Return (x, y) of the center of cell containing provided text 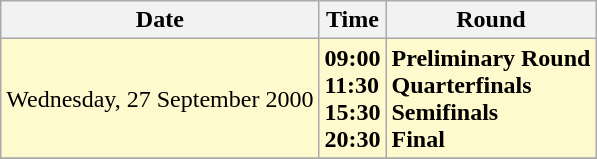
Date (160, 20)
Preliminary RoundQuarterfinalsSemifinalsFinal (491, 98)
Wednesday, 27 September 2000 (160, 98)
09:0011:3015:3020:30 (352, 98)
Round (491, 20)
Time (352, 20)
